Find where the given text appears and provide that cell's center as [x, y] coordinate. 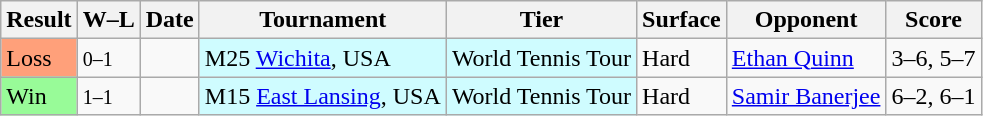
W–L [108, 20]
M15 East Lansing, USA [322, 96]
Result [39, 20]
M25 Wichita, USA [322, 58]
Samir Banerjee [806, 96]
Score [934, 20]
Opponent [806, 20]
0–1 [108, 58]
Loss [39, 58]
Surface [682, 20]
Tier [541, 20]
6–2, 6–1 [934, 96]
Tournament [322, 20]
3–6, 5–7 [934, 58]
Ethan Quinn [806, 58]
1–1 [108, 96]
Win [39, 96]
Date [170, 20]
